Scan for the cell matching the given text and deliver its [X, Y] coordinate at center. 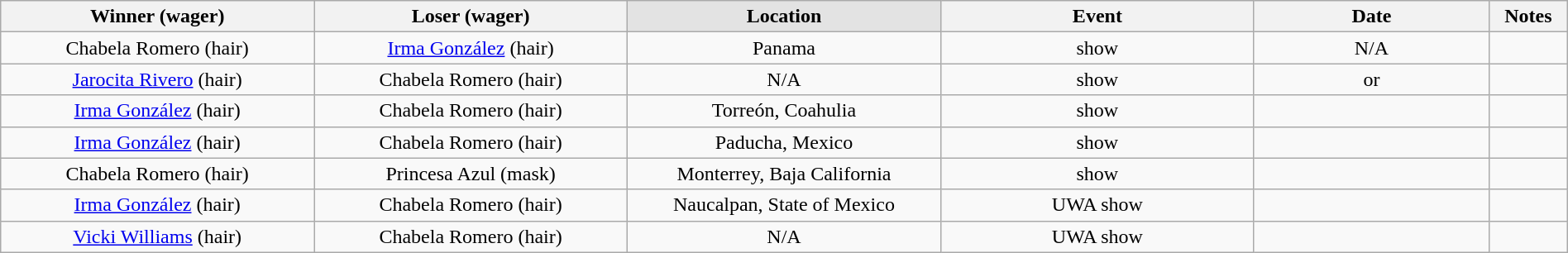
Jarocita Rivero (hair) [157, 79]
or [1371, 79]
Paducha, Mexico [784, 142]
Event [1097, 17]
Panama [784, 48]
Notes [1528, 17]
Naucalpan, State of Mexico [784, 205]
Location [784, 17]
Torreón, Coahulia [784, 111]
Vicki Williams (hair) [157, 236]
Monterrey, Baja California [784, 174]
Winner (wager) [157, 17]
Date [1371, 17]
Princesa Azul (mask) [471, 174]
Loser (wager) [471, 17]
